Find where the given text appears and provide that cell's center as [X, Y] coordinate. 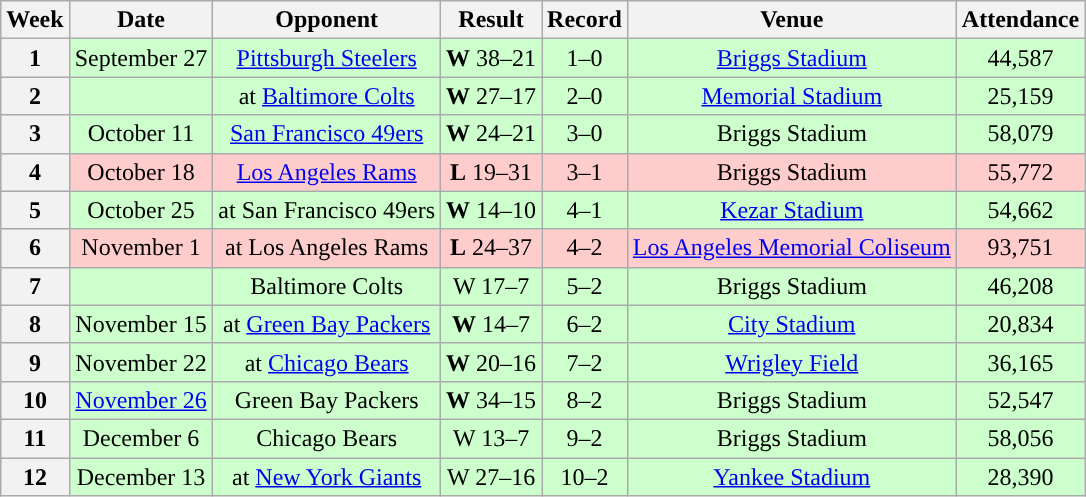
City Stadium [792, 324]
Memorial Stadium [792, 96]
2–0 [585, 96]
Yankee Stadium [792, 477]
9 [35, 362]
October 25 [141, 210]
1 [35, 58]
2 [35, 96]
W 20–16 [492, 362]
4–2 [585, 248]
46,208 [1020, 286]
November 22 [141, 362]
28,390 [1020, 477]
93,751 [1020, 248]
10–2 [585, 477]
October 18 [141, 172]
52,547 [1020, 400]
4–1 [585, 210]
W 14–7 [492, 324]
Baltimore Colts [327, 286]
W 34–15 [492, 400]
L 19–31 [492, 172]
8 [35, 324]
Pittsburgh Steelers [327, 58]
3–1 [585, 172]
W 13–7 [492, 438]
November 1 [141, 248]
W 38–21 [492, 58]
58,056 [1020, 438]
9–2 [585, 438]
W 24–21 [492, 134]
20,834 [1020, 324]
W 27–17 [492, 96]
6 [35, 248]
Venue [792, 20]
44,587 [1020, 58]
November 26 [141, 400]
December 13 [141, 477]
Chicago Bears [327, 438]
5–2 [585, 286]
Week [35, 20]
7–2 [585, 362]
September 27 [141, 58]
at New York Giants [327, 477]
L 24–37 [492, 248]
December 6 [141, 438]
54,662 [1020, 210]
4 [35, 172]
Los Angeles Memorial Coliseum [792, 248]
November 15 [141, 324]
W 17–7 [492, 286]
at Los Angeles Rams [327, 248]
Record [585, 20]
at Chicago Bears [327, 362]
Attendance [1020, 20]
W 14–10 [492, 210]
W 27–16 [492, 477]
58,079 [1020, 134]
3–0 [585, 134]
Los Angeles Rams [327, 172]
Kezar Stadium [792, 210]
25,159 [1020, 96]
36,165 [1020, 362]
Green Bay Packers [327, 400]
1–0 [585, 58]
Result [492, 20]
12 [35, 477]
8–2 [585, 400]
5 [35, 210]
at Baltimore Colts [327, 96]
Date [141, 20]
at Green Bay Packers [327, 324]
55,772 [1020, 172]
3 [35, 134]
7 [35, 286]
October 11 [141, 134]
at San Francisco 49ers [327, 210]
San Francisco 49ers [327, 134]
Opponent [327, 20]
10 [35, 400]
Wrigley Field [792, 362]
11 [35, 438]
6–2 [585, 324]
